Identify which cell holds the provided text, then report its [x, y] central coordinate. 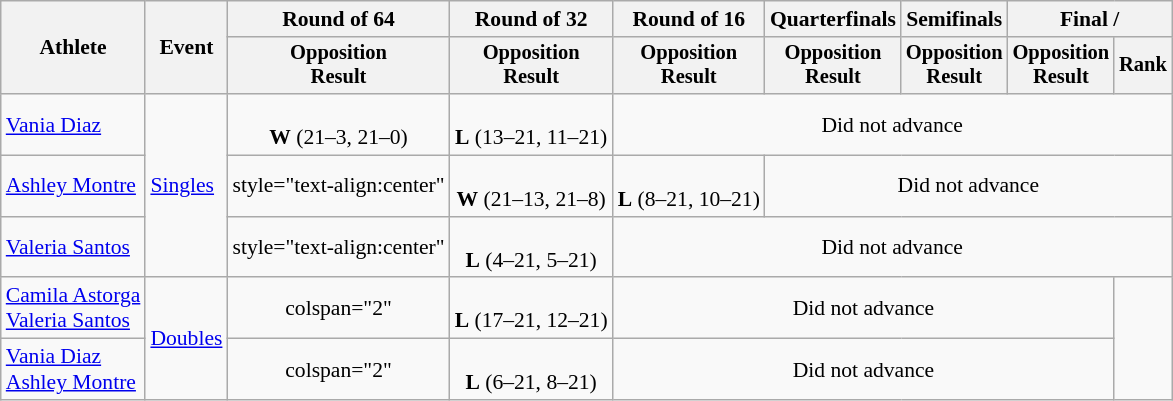
W (21–13, 21–8) [532, 186]
Ashley Montre [74, 186]
Vania DiazAshley Montre [74, 370]
Singles [186, 186]
Event [186, 48]
L (6–21, 8–21) [532, 370]
Valeria Santos [74, 248]
L (13–21, 11–21) [532, 124]
Vania Diaz [74, 124]
W (21–3, 21–0) [338, 124]
Quarterfinals [833, 19]
Round of 16 [689, 19]
Athlete [74, 48]
Round of 32 [532, 19]
Doubles [186, 339]
Final / [1090, 19]
Semifinals [954, 19]
L (8–21, 10–21) [689, 186]
Round of 64 [338, 19]
Camila AstorgaValeria Santos [74, 308]
L (4–21, 5–21) [532, 248]
L (17–21, 12–21) [532, 308]
Rank [1143, 66]
